Scan for the cell matching the given text and deliver its [x, y] coordinate at center. 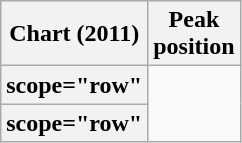
Chart (2011) [74, 34]
Peakposition [194, 34]
